Capture the cell that displays the provided text and extract its (X, Y) central coordinate. 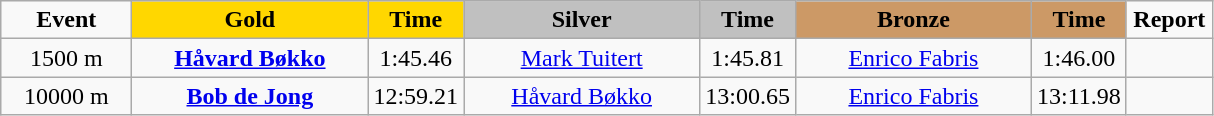
1:46.00 (1078, 58)
10000 m (66, 96)
1:45.81 (748, 58)
12:59.21 (416, 96)
Gold (250, 20)
1:45.46 (416, 58)
13:00.65 (748, 96)
13:11.98 (1078, 96)
1500 m (66, 58)
Event (66, 20)
Bronze (913, 20)
Report (1169, 20)
Mark Tuitert (582, 58)
Silver (582, 20)
Bob de Jong (250, 96)
